From the cell containing the given text, extract its center point as [X, Y] coordinate. 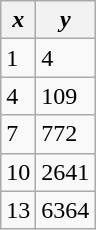
772 [66, 134]
6364 [66, 210]
2641 [66, 172]
10 [18, 172]
109 [66, 96]
y [66, 20]
1 [18, 58]
7 [18, 134]
x [18, 20]
13 [18, 210]
